Detect which cell encompasses the target text, then output its (x, y) center coordinate. 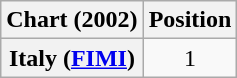
1 (190, 58)
Italy (FIMI) (72, 58)
Chart (2002) (72, 20)
Position (190, 20)
